Scan for the cell matching the given text and deliver its (X, Y) coordinate at center. 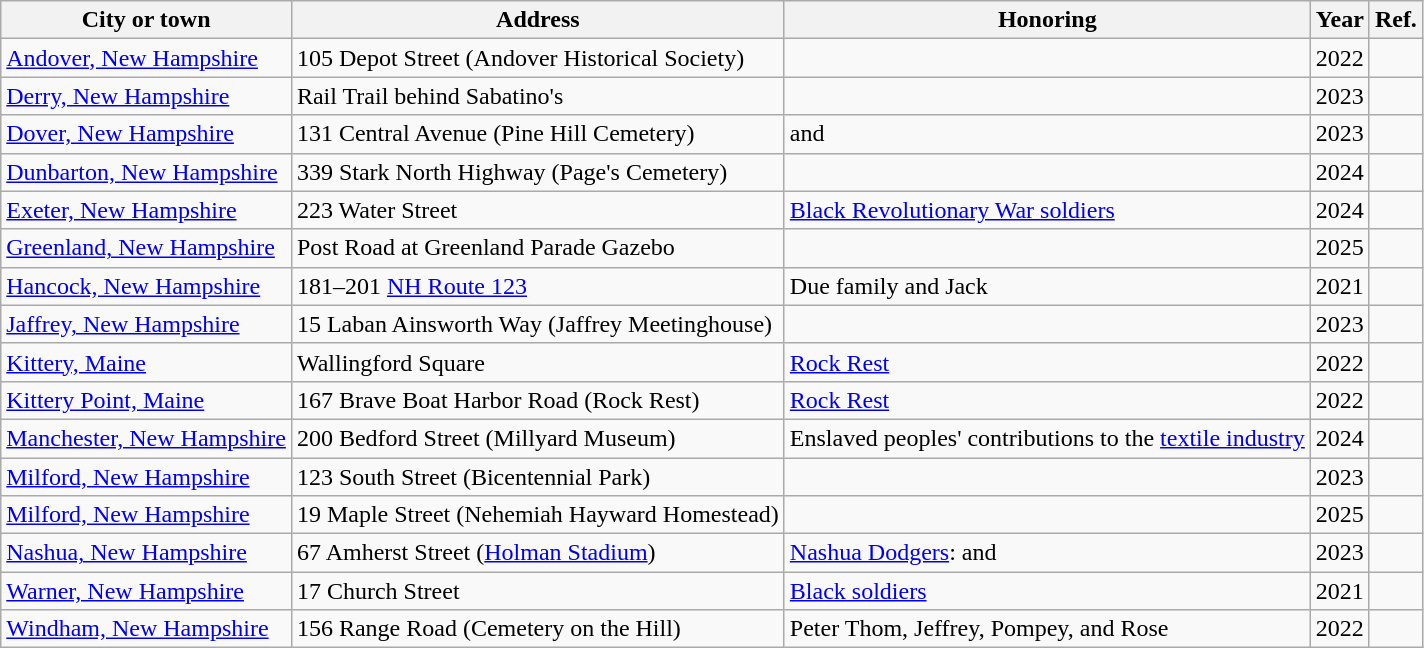
Due family and Jack (1047, 286)
Dunbarton, New Hampshire (146, 172)
Warner, New Hampshire (146, 591)
67 Amherst Street (Holman Stadium) (538, 553)
Peter Thom, Jeffrey, Pompey, and Rose (1047, 629)
Andover, New Hampshire (146, 58)
Jaffrey, New Hampshire (146, 324)
223 Water Street (538, 210)
Hancock, New Hampshire (146, 286)
15 Laban Ainsworth Way (Jaffrey Meetinghouse) (538, 324)
339 Stark North Highway (Page's Cemetery) (538, 172)
19 Maple Street (Nehemiah Hayward Homestead) (538, 515)
167 Brave Boat Harbor Road (Rock Rest) (538, 400)
Dover, New Hampshire (146, 134)
Ref. (1396, 20)
Honoring (1047, 20)
200 Bedford Street (Millyard Museum) (538, 438)
Exeter, New Hampshire (146, 210)
Post Road at Greenland Parade Gazebo (538, 248)
Greenland, New Hampshire (146, 248)
123 South Street (Bicentennial Park) (538, 477)
Enslaved peoples' contributions to the textile industry (1047, 438)
156 Range Road (Cemetery on the Hill) (538, 629)
Kittery, Maine (146, 362)
Nashua, New Hampshire (146, 553)
Year (1340, 20)
Manchester, New Hampshire (146, 438)
Address (538, 20)
Rail Trail behind Sabatino's (538, 96)
17 Church Street (538, 591)
181–201 NH Route 123 (538, 286)
Black Revolutionary War soldiers (1047, 210)
City or town (146, 20)
and (1047, 134)
131 Central Avenue (Pine Hill Cemetery) (538, 134)
Kittery Point, Maine (146, 400)
Derry, New Hampshire (146, 96)
105 Depot Street (Andover Historical Society) (538, 58)
Wallingford Square (538, 362)
Black soldiers (1047, 591)
Windham, New Hampshire (146, 629)
Nashua Dodgers: and (1047, 553)
